Provide the [X, Y] coordinate of the cell's center where the given text is located.  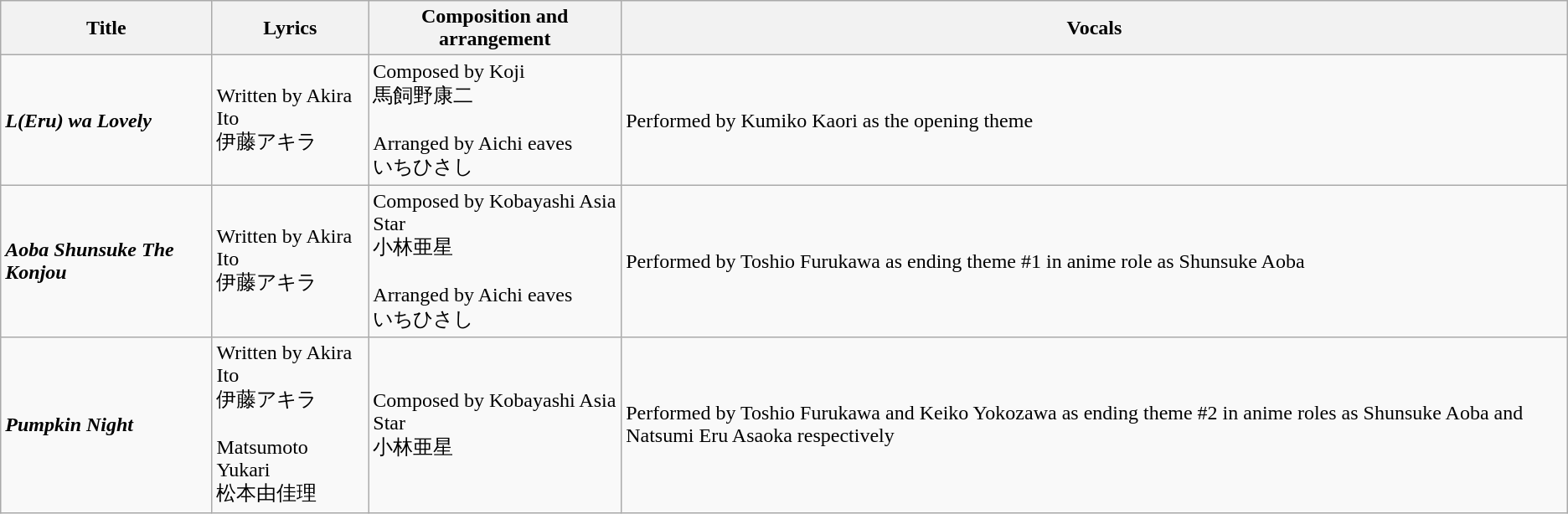
L(Eru) wa Lovely [106, 121]
Vocals [1095, 28]
Composed by Kobayashi Asia Star小林亜星 [495, 425]
Pumpkin Night [106, 425]
Written by Akira Ito伊藤アキラ Matsumoto Yukari松本由佳理 [290, 425]
Performed by Toshio Furukawa and Keiko Yokozawa as ending theme #2 in anime roles as Shunsuke Aoba and Natsumi Eru Asaoka respectively [1095, 425]
Performed by Kumiko Kaori as the opening theme [1095, 121]
Composed by Koji馬飼野康二Arranged by Aichi eavesいちひさし [495, 121]
Aoba Shunsuke The Konjou [106, 261]
Composition and arrangement [495, 28]
Lyrics [290, 28]
Title [106, 28]
Composed by Kobayashi Asia Star小林亜星Arranged by Aichi eavesいちひさし [495, 261]
Performed by Toshio Furukawa as ending theme #1 in anime role as Shunsuke Aoba [1095, 261]
